Return the [X, Y] coordinate for the center point of the cell that contains the specified text.  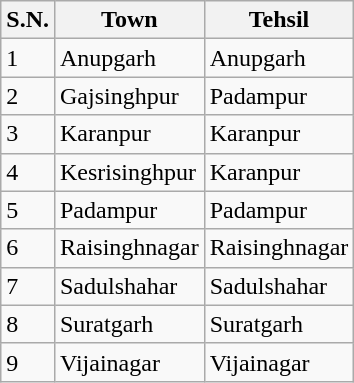
Tehsil [279, 20]
S.N. [28, 20]
3 [28, 134]
6 [28, 248]
4 [28, 172]
1 [28, 58]
8 [28, 324]
2 [28, 96]
9 [28, 362]
7 [28, 286]
Gajsinghpur [129, 96]
Kesrisinghpur [129, 172]
Town [129, 20]
5 [28, 210]
